Find where the given text appears and provide that cell's center as (X, Y) coordinate. 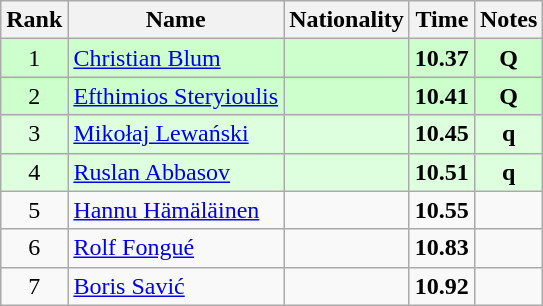
Notes (508, 20)
Nationality (347, 20)
6 (34, 248)
Christian Blum (176, 58)
Name (176, 20)
Ruslan Abbasov (176, 172)
Boris Savić (176, 286)
Efthimios Steryioulis (176, 96)
10.51 (442, 172)
5 (34, 210)
3 (34, 134)
10.37 (442, 58)
10.92 (442, 286)
Rolf Fongué (176, 248)
10.41 (442, 96)
Time (442, 20)
7 (34, 286)
1 (34, 58)
4 (34, 172)
Mikołaj Lewański (176, 134)
2 (34, 96)
Rank (34, 20)
10.83 (442, 248)
Hannu Hämäläinen (176, 210)
10.55 (442, 210)
10.45 (442, 134)
